Detect which cell encompasses the target text, then output its [X, Y] center coordinate. 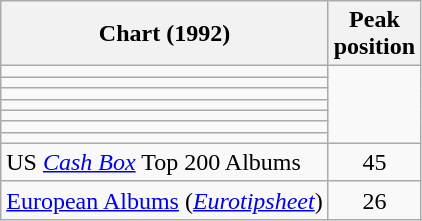
45 [374, 162]
Chart (1992) [164, 34]
US Cash Box Top 200 Albums [164, 162]
26 [374, 200]
Peakposition [374, 34]
European Albums (Eurotipsheet) [164, 200]
